Determine the (x, y) coordinate at the center of the cell enclosing the given text.  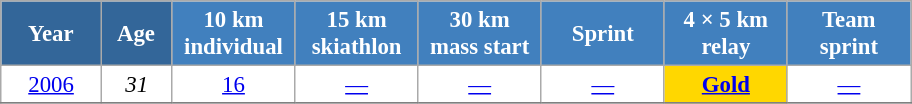
2006 (52, 85)
Team sprint (848, 34)
4 × 5 km relay (726, 34)
Sprint (602, 34)
16 (234, 85)
15 km skiathlon (356, 34)
Year (52, 34)
10 km individual (234, 34)
Age (136, 34)
Gold (726, 85)
31 (136, 85)
30 km mass start (480, 34)
